Detect which cell encompasses the target text, then output its [x, y] center coordinate. 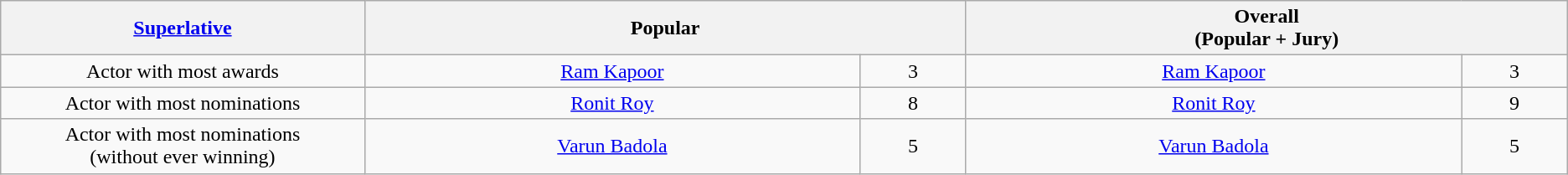
Overall(Popular + Jury) [1266, 28]
8 [913, 103]
9 [1514, 103]
Actor with most awards [183, 71]
Popular [665, 28]
Actor with most nominations(without ever winning) [183, 146]
Actor with most nominations [183, 103]
Superlative [183, 28]
